Find where the given text appears and provide that cell's center as [X, Y] coordinate. 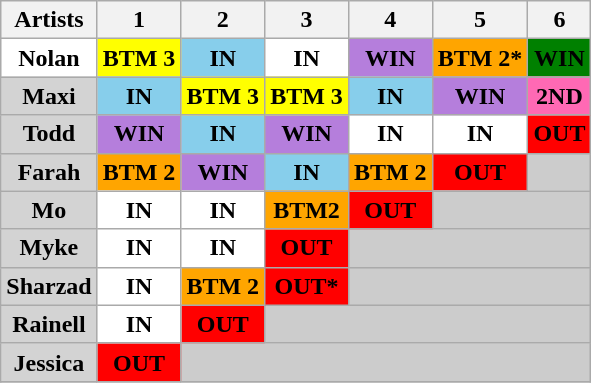
OUT* [307, 286]
Myke [49, 248]
2 [223, 20]
6 [560, 20]
BTM2 [307, 210]
BTM 2* [480, 58]
Maxi [49, 96]
Artists [49, 20]
1 [139, 20]
Rainell [49, 324]
Todd [49, 134]
Mo [49, 210]
Nolan [49, 58]
4 [390, 20]
Sharzad [49, 286]
3 [307, 20]
2ND [560, 96]
Jessica [49, 362]
Farah [49, 172]
5 [480, 20]
